For the text-containing cell, return its midpoint in [x, y] coordinate format. 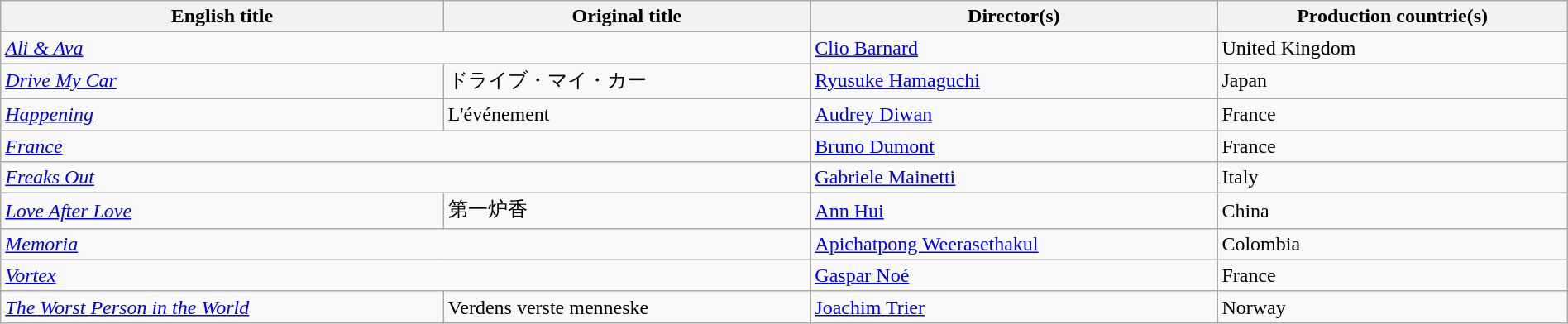
The Worst Person in the World [222, 307]
Italy [1393, 178]
Love After Love [222, 212]
Clio Barnard [1014, 48]
Gaspar Noé [1014, 275]
Apichatpong Weerasethakul [1014, 244]
Vortex [405, 275]
Production countrie(s) [1393, 17]
Ann Hui [1014, 212]
Director(s) [1014, 17]
Gabriele Mainetti [1014, 178]
Happening [222, 114]
L'événement [627, 114]
Audrey Diwan [1014, 114]
Freaks Out [405, 178]
Bruno Dumont [1014, 146]
Drive My Car [222, 81]
ドライブ・マイ・カー [627, 81]
Norway [1393, 307]
China [1393, 212]
Joachim Trier [1014, 307]
Colombia [1393, 244]
Verdens verste menneske [627, 307]
United Kingdom [1393, 48]
English title [222, 17]
Japan [1393, 81]
Original title [627, 17]
Ryusuke Hamaguchi [1014, 81]
第一炉香 [627, 212]
Ali & Ava [405, 48]
Memoria [405, 244]
